Locate the cell with the specified text and output its [x, y] center coordinate. 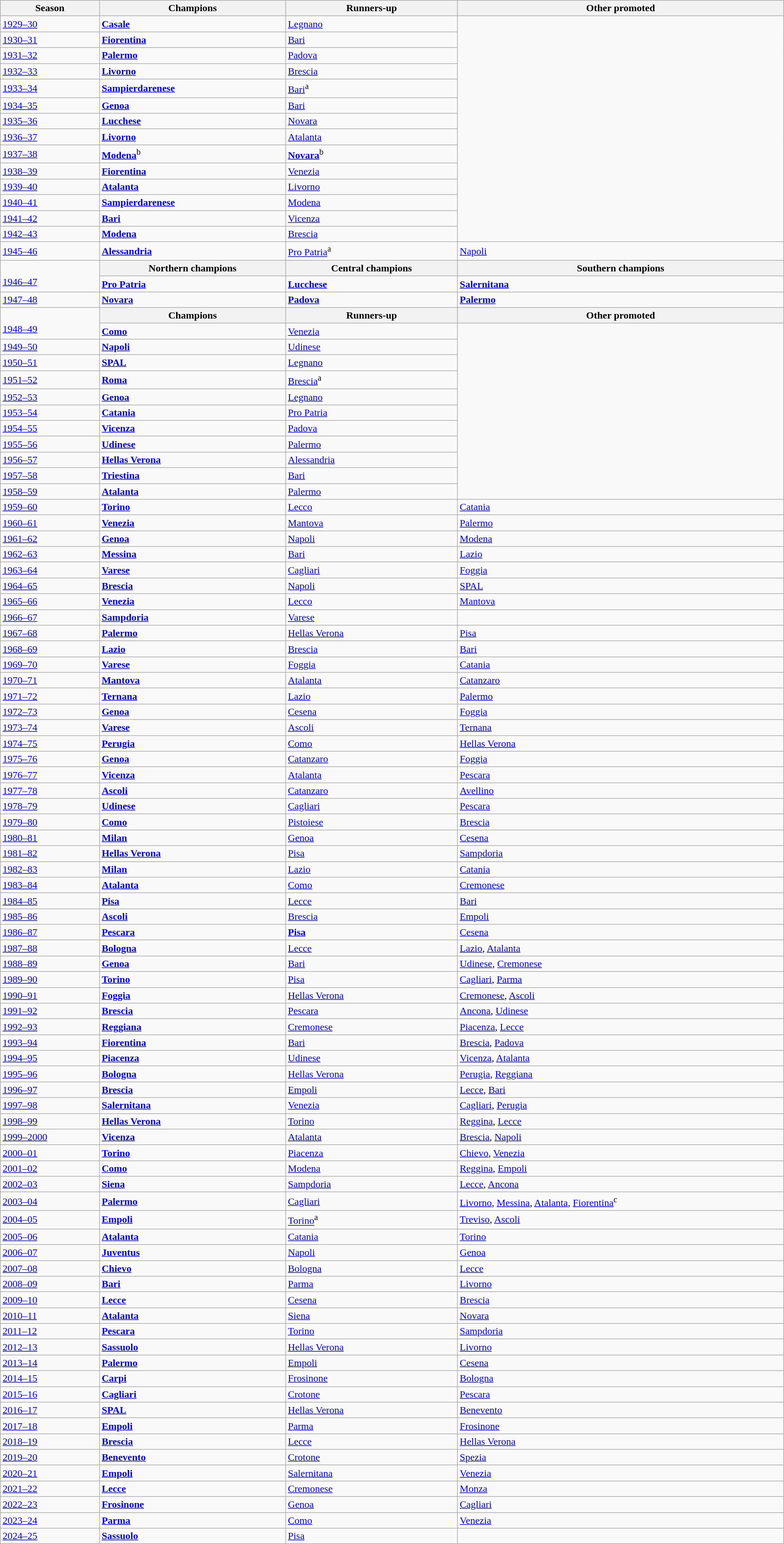
Southern champions [620, 268]
2012–13 [50, 1347]
1990–91 [50, 995]
1984–85 [50, 901]
1986–87 [50, 932]
Treviso, Ascoli [620, 1220]
1966–67 [50, 617]
1994–95 [50, 1058]
1958–59 [50, 491]
1985–86 [50, 916]
1952–53 [50, 397]
Spezia [620, 1457]
2023–24 [50, 1520]
1946–47 [50, 276]
1957–58 [50, 476]
1934–35 [50, 105]
2004–05 [50, 1220]
1992–93 [50, 1027]
Brescia, Napoli [620, 1137]
1988–89 [50, 964]
Lazio, Atalanta [620, 948]
Northern champions [192, 268]
1932–33 [50, 71]
Torinoa [372, 1220]
1956–57 [50, 460]
1936–37 [50, 137]
Chievo, Venezia [620, 1153]
1970–71 [50, 680]
1963–64 [50, 570]
1929–30 [50, 24]
2003–04 [50, 1201]
Perugia, Reggiana [620, 1074]
2021–22 [50, 1489]
1945–46 [50, 252]
2013–14 [50, 1363]
1980–81 [50, 838]
1953–54 [50, 412]
2011–12 [50, 1331]
Avellino [620, 791]
1991–92 [50, 1011]
1965–66 [50, 602]
2020–21 [50, 1473]
1969–70 [50, 664]
2016–17 [50, 1410]
1942–43 [50, 234]
1998–99 [50, 1121]
2000–01 [50, 1153]
Modenab [192, 154]
1973–74 [50, 728]
Reggina, Lecce [620, 1121]
1981–82 [50, 854]
1975–76 [50, 759]
1997–98 [50, 1105]
1937–38 [50, 154]
2017–18 [50, 1426]
2010–11 [50, 1316]
1949–50 [50, 347]
1950–51 [50, 363]
Cagliari, Parma [620, 980]
2005–06 [50, 1237]
1982–83 [50, 869]
1977–78 [50, 791]
Udinese, Cremonese [620, 964]
Messina [192, 554]
1955–56 [50, 444]
Casale [192, 24]
1959–60 [50, 507]
Roma [192, 380]
Reggina, Empoli [620, 1168]
Reggiana [192, 1027]
1968–69 [50, 649]
1996–97 [50, 1090]
1938–39 [50, 171]
Baria [372, 89]
1971–72 [50, 696]
1941–42 [50, 218]
1933–34 [50, 89]
Carpi [192, 1379]
Cagliari, Perugia [620, 1105]
1954–55 [50, 428]
1951–52 [50, 380]
Season [50, 8]
1931–32 [50, 55]
2001–02 [50, 1168]
Central champions [372, 268]
1940–41 [50, 202]
Pistoiese [372, 822]
2015–16 [50, 1394]
1989–90 [50, 980]
1999–2000 [50, 1137]
Lecce, Ancona [620, 1184]
1983–84 [50, 885]
1978–79 [50, 806]
2006–07 [50, 1253]
1960–61 [50, 523]
Pro Patriaa [372, 252]
Piacenza, Lecce [620, 1027]
Juventus [192, 1253]
2008–09 [50, 1284]
Ancona, Udinese [620, 1011]
1976–77 [50, 775]
1961–62 [50, 539]
1972–73 [50, 712]
1987–88 [50, 948]
1993–94 [50, 1043]
1935–36 [50, 121]
1962–63 [50, 554]
2024–25 [50, 1536]
2009–10 [50, 1300]
1939–40 [50, 187]
2007–08 [50, 1268]
Vicenza, Atalanta [620, 1058]
Bresciaa [372, 380]
Cremonese, Ascoli [620, 995]
Brescia, Padova [620, 1043]
1930–31 [50, 40]
Lecce, Bari [620, 1090]
1948–49 [50, 323]
Livorno, Messina, Atalanta, Fiorentinac [620, 1201]
2019–20 [50, 1457]
2022–23 [50, 1505]
1964–65 [50, 586]
1995–96 [50, 1074]
1974–75 [50, 743]
1967–68 [50, 633]
Triestina [192, 476]
2018–19 [50, 1441]
Perugia [192, 743]
2002–03 [50, 1184]
2014–15 [50, 1379]
Monza [620, 1489]
1947–48 [50, 300]
Chievo [192, 1268]
1979–80 [50, 822]
Novarab [372, 154]
